Output the [x, y] coordinate of the center of the cell containing the given text.  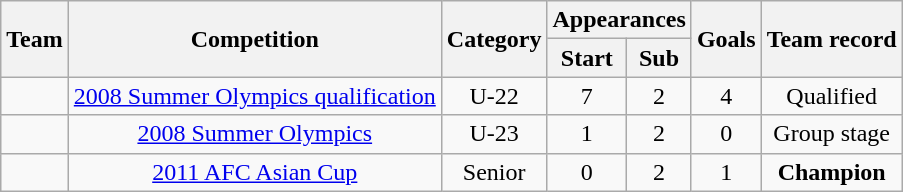
U-23 [494, 134]
Sub [660, 58]
Competition [254, 39]
Category [494, 39]
Team [35, 39]
4 [726, 96]
U-22 [494, 96]
Goals [726, 39]
Champion [832, 172]
Senior [494, 172]
7 [587, 96]
Qualified [832, 96]
2008 Summer Olympics [254, 134]
2011 AFC Asian Cup [254, 172]
Appearances [619, 20]
Group stage [832, 134]
Start [587, 58]
Team record [832, 39]
2008 Summer Olympics qualification [254, 96]
